From the cell containing the given text, extract its center point as (X, Y) coordinate. 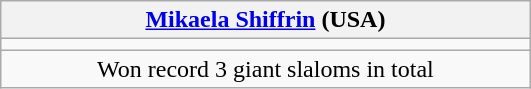
Mikaela Shiffrin (USA) (266, 20)
Won record 3 giant slaloms in total (266, 69)
